Locate the cell with the specified text and output its (X, Y) center coordinate. 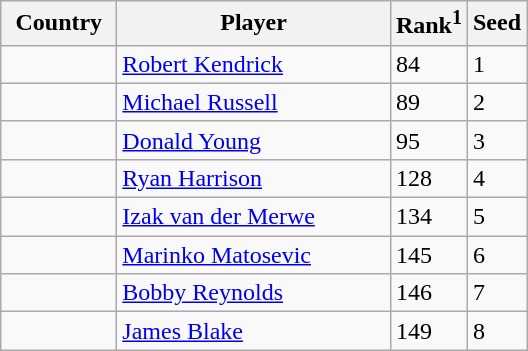
145 (428, 255)
6 (496, 255)
128 (428, 178)
Country (59, 24)
James Blake (254, 331)
95 (428, 140)
1 (496, 64)
Donald Young (254, 140)
Robert Kendrick (254, 64)
149 (428, 331)
4 (496, 178)
Bobby Reynolds (254, 293)
146 (428, 293)
134 (428, 217)
Michael Russell (254, 102)
84 (428, 64)
5 (496, 217)
Ryan Harrison (254, 178)
7 (496, 293)
Player (254, 24)
8 (496, 331)
2 (496, 102)
3 (496, 140)
Seed (496, 24)
89 (428, 102)
Marinko Matosevic (254, 255)
Izak van der Merwe (254, 217)
Rank1 (428, 24)
